Locate the cell with the specified text and output its [x, y] center coordinate. 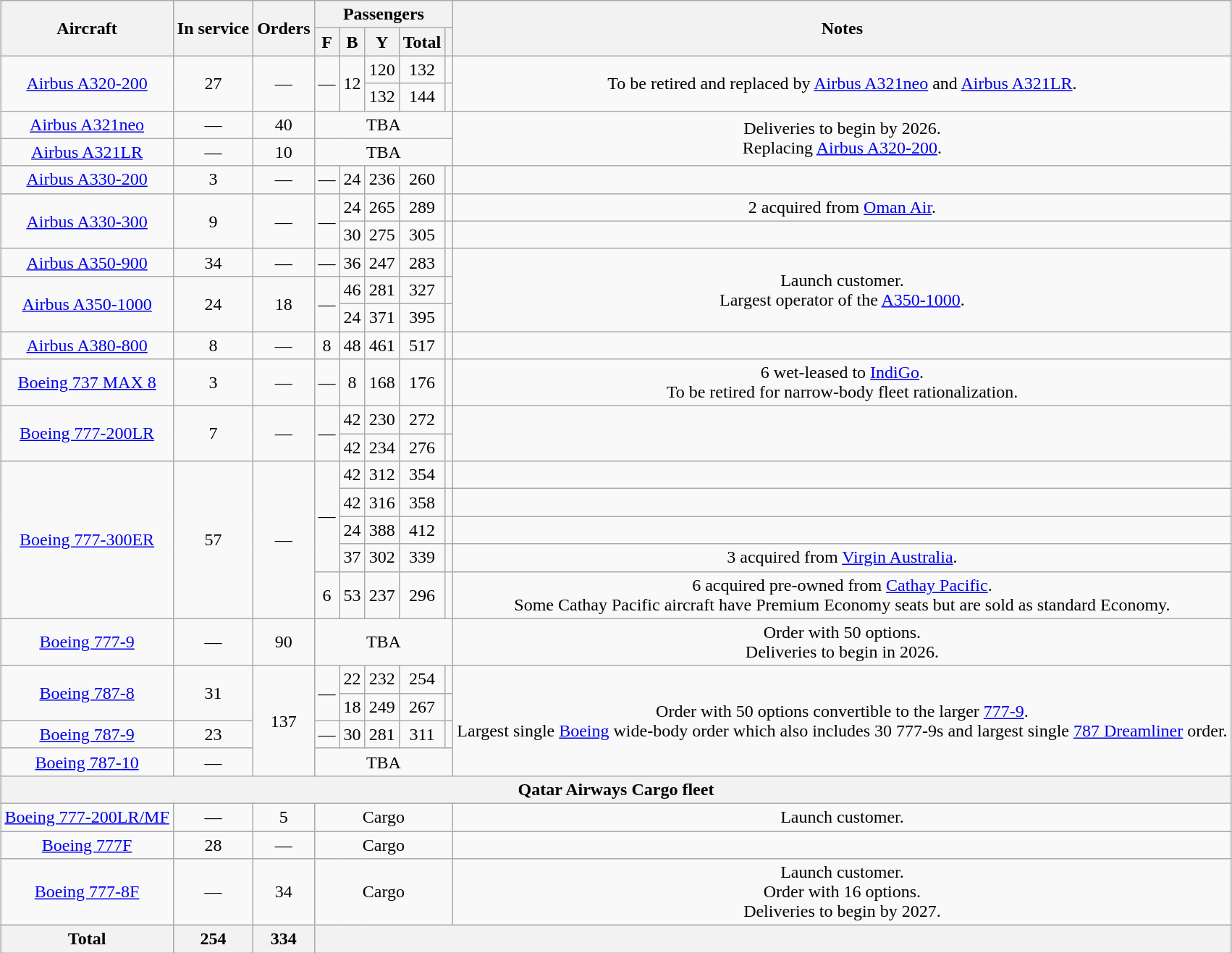
Boeing 777-9 [87, 642]
9 [213, 221]
395 [422, 317]
31 [213, 693]
Deliveries to begin by 2026.Replacing Airbus A320-200. [843, 138]
234 [382, 448]
230 [382, 420]
12 [352, 83]
249 [382, 707]
412 [422, 530]
Order with 50 options.Deliveries to begin in 2026. [843, 642]
168 [382, 382]
232 [382, 679]
In service [213, 28]
Notes [843, 28]
Airbus A330-200 [87, 180]
236 [382, 180]
Boeing 787-10 [87, 762]
312 [382, 475]
176 [422, 382]
388 [382, 530]
3 acquired from Virgin Australia. [843, 558]
137 [284, 721]
6 wet-leased to IndiGo.To be retired for narrow-body fleet rationalization. [843, 382]
311 [422, 734]
276 [422, 448]
Launch customer. [843, 817]
334 [284, 939]
327 [422, 290]
275 [382, 235]
6 [327, 595]
354 [422, 475]
B [352, 42]
272 [422, 420]
283 [422, 262]
Boeing 777-200LR/MF [87, 817]
Airbus A380-800 [87, 345]
339 [422, 558]
Launch customer.Largest operator of the A350-1000. [843, 290]
Boeing 777-300ER [87, 540]
Airbus A320-200 [87, 83]
Qatar Airways Cargo fleet [616, 789]
To be retired and replaced by Airbus A321neo and Airbus A321LR. [843, 83]
48 [352, 345]
57 [213, 540]
Boeing 787-9 [87, 734]
144 [422, 97]
305 [422, 235]
23 [213, 734]
289 [422, 207]
46 [352, 290]
260 [422, 180]
6 acquired pre-owned from Cathay Pacific.Some Cathay Pacific aircraft have Premium Economy seats but are sold as standard Economy. [843, 595]
90 [284, 642]
37 [352, 558]
Aircraft [87, 28]
Boeing 787-8 [87, 693]
Airbus A350-1000 [87, 303]
Airbus A330-300 [87, 221]
358 [422, 503]
10 [284, 152]
5 [284, 817]
28 [213, 845]
461 [382, 345]
22 [352, 679]
Airbus A321neo [87, 125]
265 [382, 207]
371 [382, 317]
36 [352, 262]
Orders [284, 28]
27 [213, 83]
Launch customer.Order with 16 options.Deliveries to begin by 2027. [843, 892]
120 [382, 70]
237 [382, 595]
267 [422, 707]
Passengers [384, 14]
53 [352, 595]
296 [422, 595]
Boeing 737 MAX 8 [87, 382]
7 [213, 434]
Boeing 777F [87, 845]
2 acquired from Oman Air. [843, 207]
Boeing 777-200LR [87, 434]
Boeing 777-8F [87, 892]
Airbus A350-900 [87, 262]
517 [422, 345]
302 [382, 558]
Y [382, 42]
40 [284, 125]
247 [382, 262]
316 [382, 503]
Airbus A321LR [87, 152]
F [327, 42]
